Search for the cell housing the specified text and yield its (X, Y) center coordinate. 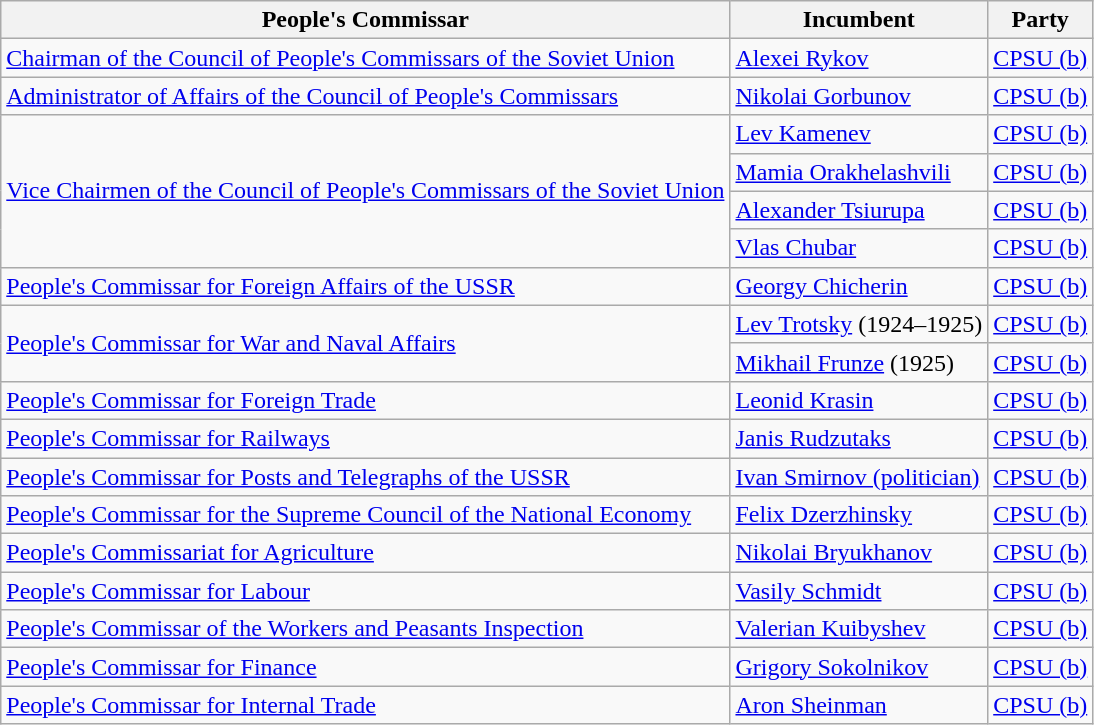
Lev Trotsky (1924–1925) (859, 324)
Nikolai Gorbunov (859, 96)
Alexander Tsiurupa (859, 210)
Vasily Schmidt (859, 591)
Party (1040, 20)
People's Commissar for Posts and Telegraphs of the USSR (366, 477)
Felix Dzerzhinsky (859, 515)
Vice Chairmen of the Council of People's Commissars of the Soviet Union (366, 191)
Nikolai Bryukhanov (859, 553)
People's Commissar for Internal Trade (366, 705)
People's Commissar for Railways (366, 438)
People's Commissar for the Supreme Council of the National Economy (366, 515)
Leonid Krasin (859, 400)
Mikhail Frunze (1925) (859, 362)
Alexei Rykov (859, 58)
Vlas Chubar (859, 248)
People's Commissar for Foreign Trade (366, 400)
Janis Rudzutaks (859, 438)
People's Commissar for Finance (366, 667)
Incumbent (859, 20)
People's Commissar of the Workers and Peasants Inspection (366, 629)
Aron Sheinman (859, 705)
People's Commissar for War and Naval Affairs (366, 343)
People's Commissariat for Agriculture (366, 553)
Ivan Smirnov (politician) (859, 477)
Georgy Chicherin (859, 286)
Valerian Kuibyshev (859, 629)
People's Commissar for Labour (366, 591)
Lev Kamenev (859, 134)
Mamia Orakhelashvili (859, 172)
Grigory Sokolnikov (859, 667)
Chairman of the Council of People's Commissars of the Soviet Union (366, 58)
People's Commissar for Foreign Affairs of the USSR (366, 286)
Administrator of Affairs of the Council of People's Commissars (366, 96)
People's Commissar (366, 20)
